Search for the cell housing the specified text and yield its (X, Y) center coordinate. 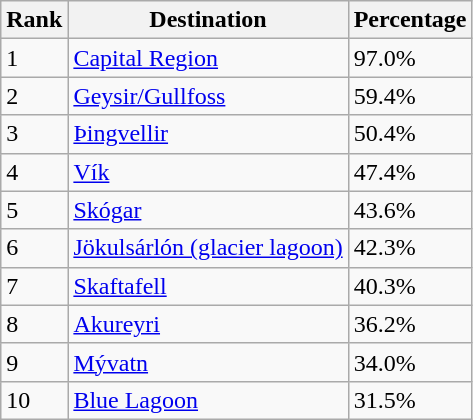
34.0% (410, 362)
36.2% (410, 324)
7 (34, 286)
8 (34, 324)
Skaftafell (208, 286)
6 (34, 248)
Capital Region (208, 58)
9 (34, 362)
Vík (208, 172)
42.3% (410, 248)
5 (34, 210)
47.4% (410, 172)
Akureyri (208, 324)
3 (34, 134)
1 (34, 58)
Blue Lagoon (208, 400)
59.4% (410, 96)
Destination (208, 20)
Skógar (208, 210)
Mývatn (208, 362)
4 (34, 172)
Percentage (410, 20)
31.5% (410, 400)
Jökulsárlón (glacier lagoon) (208, 248)
40.3% (410, 286)
43.6% (410, 210)
Rank (34, 20)
Geysir/Gullfoss (208, 96)
97.0% (410, 58)
2 (34, 96)
10 (34, 400)
Þingvellir (208, 134)
50.4% (410, 134)
